For the text-containing cell, return its midpoint in (x, y) coordinate format. 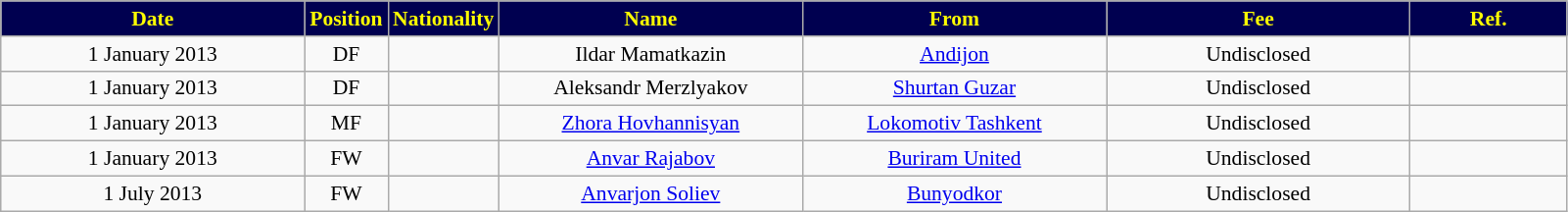
Name (650, 19)
Aleksandr Merzlyakov (650, 88)
MF (347, 124)
Zhora Hovhannisyan (650, 124)
1 July 2013 (153, 193)
Anvar Rajabov (650, 159)
Position (347, 19)
Fee (1259, 19)
Bunyodkor (954, 193)
Anvarjon Soliev (650, 193)
From (954, 19)
Ildar Mamatkazin (650, 54)
Date (153, 19)
Andijon (954, 54)
Shurtan Guzar (954, 88)
Nationality (443, 19)
Buriram United (954, 159)
Lokomotiv Tashkent (954, 124)
Ref. (1489, 19)
